Search for the cell housing the specified text and yield its (X, Y) center coordinate. 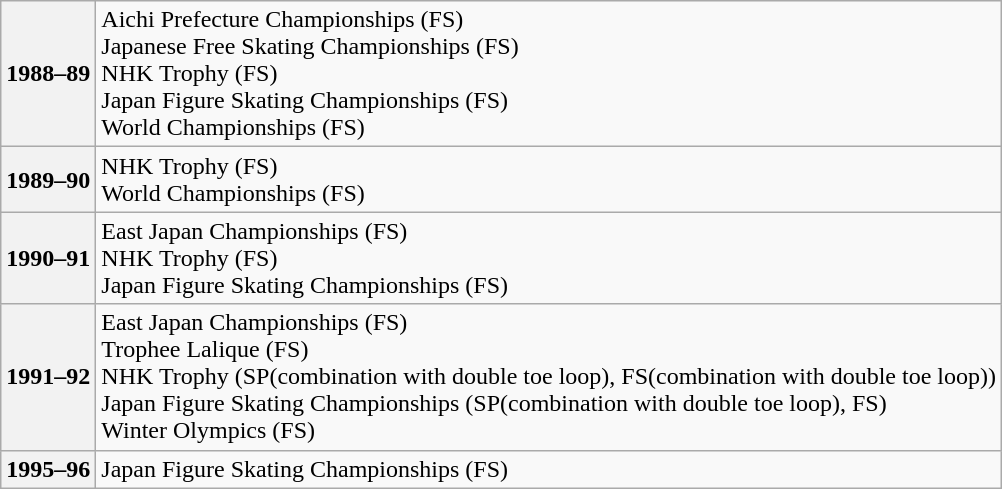
1988–89 (48, 74)
1989–90 (48, 180)
1991–92 (48, 377)
Japan Figure Skating Championships (FS) (549, 469)
1990–91 (48, 258)
NHK Trophy (FS) World Championships (FS) (549, 180)
East Japan Championships (FS) NHK Trophy (FS) Japan Figure Skating Championships (FS) (549, 258)
1995–96 (48, 469)
